Locate the cell with the specified text and output its (x, y) center coordinate. 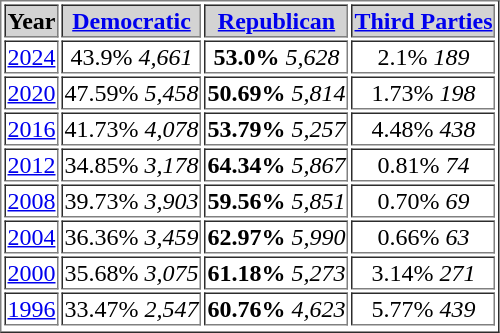
61.18% 5,273 (276, 272)
Republican (276, 20)
60.76% 4,623 (276, 308)
0.70% 69 (423, 200)
4.48% 438 (423, 128)
2008 (31, 200)
0.66% 63 (423, 236)
2000 (31, 272)
43.9% 4,661 (132, 56)
59.56% 5,851 (276, 200)
33.47% 2,547 (132, 308)
53.79% 5,257 (276, 128)
64.34% 5,867 (276, 164)
5.77% 439 (423, 308)
53.0% 5,628 (276, 56)
Democratic (132, 20)
2024 (31, 56)
3.14% 271 (423, 272)
2012 (31, 164)
39.73% 3,903 (132, 200)
1.73% 198 (423, 92)
47.59% 5,458 (132, 92)
35.68% 3,075 (132, 272)
2016 (31, 128)
2004 (31, 236)
41.73% 4,078 (132, 128)
1996 (31, 308)
62.97% 5,990 (276, 236)
0.81% 74 (423, 164)
2020 (31, 92)
2.1% 189 (423, 56)
36.36% 3,459 (132, 236)
34.85% 3,178 (132, 164)
Third Parties (423, 20)
50.69% 5,814 (276, 92)
Year (31, 20)
